Find where the given text appears and provide that cell's center as (x, y) coordinate. 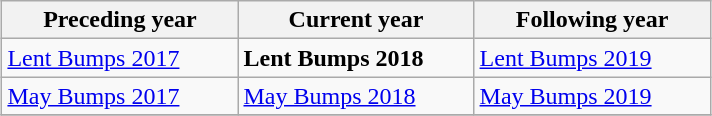
Following year (592, 20)
Lent Bumps 2017 (120, 58)
Lent Bumps 2018 (356, 58)
Preceding year (120, 20)
May Bumps 2017 (120, 96)
May Bumps 2018 (356, 96)
Lent Bumps 2019 (592, 58)
Current year (356, 20)
May Bumps 2019 (592, 96)
